Capture the cell that displays the provided text and extract its [X, Y] central coordinate. 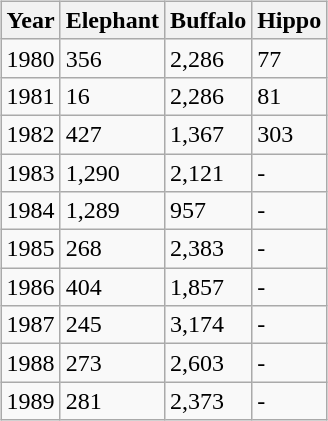
1983 [30, 173]
1984 [30, 211]
Buffalo [208, 20]
1980 [30, 58]
2,383 [208, 249]
1988 [30, 363]
1,857 [208, 287]
77 [290, 58]
Hippo [290, 20]
2,603 [208, 363]
273 [112, 363]
2,121 [208, 173]
1,290 [112, 173]
1981 [30, 96]
2,373 [208, 401]
16 [112, 96]
268 [112, 249]
Year [30, 20]
1,289 [112, 211]
356 [112, 58]
1,367 [208, 134]
81 [290, 96]
404 [112, 287]
427 [112, 134]
1986 [30, 287]
3,174 [208, 325]
245 [112, 325]
1989 [30, 401]
281 [112, 401]
1985 [30, 249]
Elephant [112, 20]
303 [290, 134]
1982 [30, 134]
957 [208, 211]
1987 [30, 325]
